Scan for the cell matching the given text and deliver its (X, Y) coordinate at center. 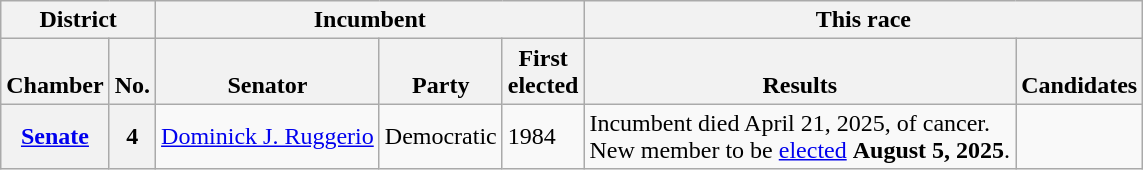
District (78, 20)
1984 (543, 136)
Dominick J. Ruggerio (268, 136)
Party (440, 72)
4 (132, 136)
This race (864, 20)
Senate (55, 136)
Candidates (1080, 72)
Chamber (55, 72)
Senator (268, 72)
No. (132, 72)
Incumbent (370, 20)
Democratic (440, 136)
Firstelected (543, 72)
Results (800, 72)
Incumbent died April 21, 2025, of cancer.New member to be elected August 5, 2025. (800, 136)
